Identify which cell holds the provided text, then report its (x, y) central coordinate. 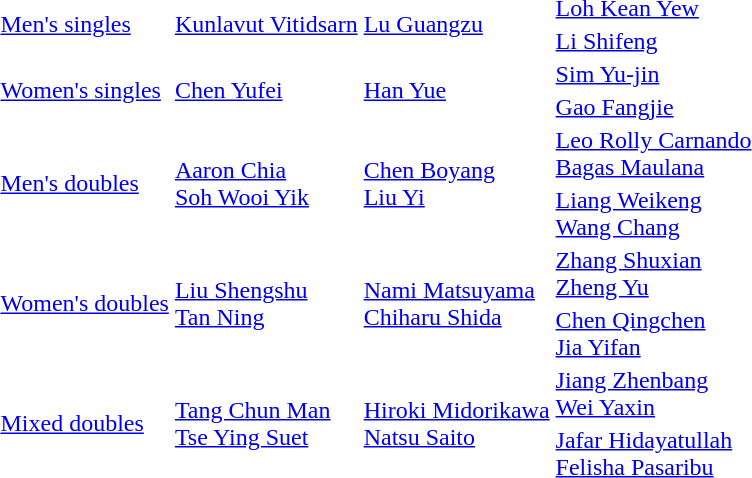
Liu Shengshu Tan Ning (266, 304)
Nami Matsuyama Chiharu Shida (456, 304)
Chen Boyang Liu Yi (456, 184)
Han Yue (456, 90)
Aaron Chia Soh Wooi Yik (266, 184)
Chen Yufei (266, 90)
